Output the [x, y] coordinate of the center of the cell containing the given text.  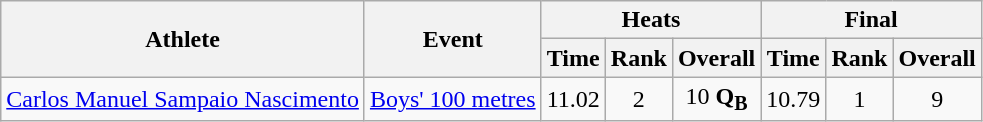
Heats [651, 20]
10 QB [716, 99]
10.79 [794, 99]
9 [937, 99]
11.02 [573, 99]
Athlete [183, 39]
Boys' 100 metres [452, 99]
Final [872, 20]
Event [452, 39]
2 [638, 99]
1 [860, 99]
Carlos Manuel Sampaio Nascimento [183, 99]
